Scan for the cell matching the given text and deliver its [X, Y] coordinate at center. 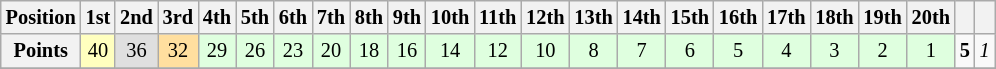
16th [738, 17]
7 [642, 51]
32 [178, 51]
Points [41, 51]
9th [407, 17]
2 [883, 51]
1st [98, 17]
14th [642, 17]
6th [293, 17]
12th [545, 17]
15th [690, 17]
10th [450, 17]
36 [136, 51]
16 [407, 51]
18th [834, 17]
4th [217, 17]
14 [450, 51]
7th [331, 17]
12 [498, 51]
5th [255, 17]
19th [883, 17]
29 [217, 51]
3 [834, 51]
6 [690, 51]
17th [786, 17]
3rd [178, 17]
26 [255, 51]
11th [498, 17]
40 [98, 51]
10 [545, 51]
Position [41, 17]
8th [369, 17]
20 [331, 51]
4 [786, 51]
20th [931, 17]
8 [593, 51]
23 [293, 51]
13th [593, 17]
2nd [136, 17]
18 [369, 51]
